Identify which cell holds the provided text, then report its [X, Y] central coordinate. 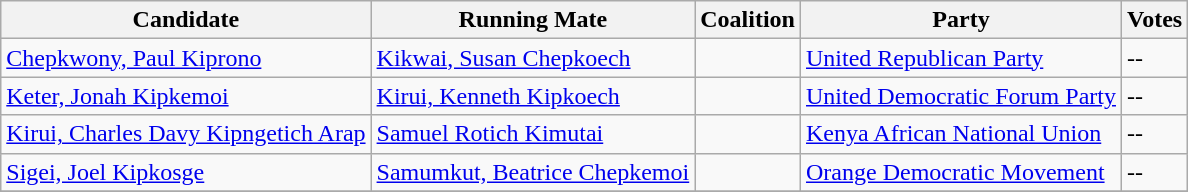
Running Mate [533, 20]
Kirui, Kenneth Kipkoech [533, 96]
Chepkwony, Paul Kiprono [186, 58]
United Democratic Forum Party [960, 96]
Keter, Jonah Kipkemoi [186, 96]
Party [960, 20]
Samumkut, Beatrice Chepkemoi [533, 172]
Votes [1154, 20]
Orange Democratic Movement [960, 172]
Kirui, Charles Davy Kipngetich Arap [186, 134]
Samuel Rotich Kimutai [533, 134]
United Republican Party [960, 58]
Coalition [748, 20]
Sigei, Joel Kipkosge [186, 172]
Kenya African National Union [960, 134]
Candidate [186, 20]
Kikwai, Susan Chepkoech [533, 58]
